Output the (X, Y) coordinate of the center of the cell containing the given text.  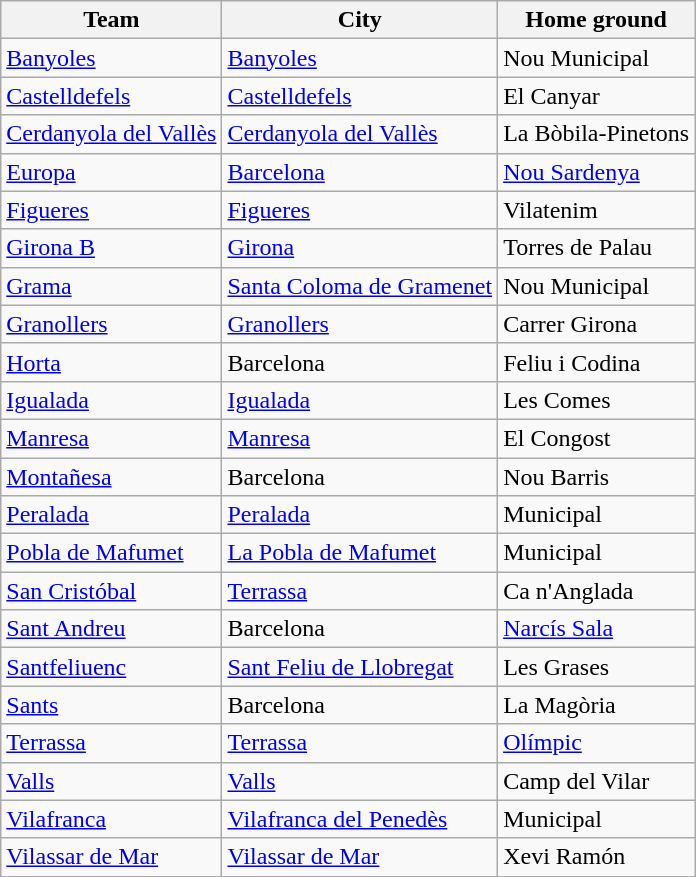
Vilafranca del Penedès (360, 819)
El Congost (596, 438)
Carrer Girona (596, 324)
Xevi Ramón (596, 857)
Horta (112, 362)
Nou Sardenya (596, 172)
Sant Feliu de Llobregat (360, 667)
Montañesa (112, 477)
Vilatenim (596, 210)
Les Grases (596, 667)
Europa (112, 172)
La Pobla de Mafumet (360, 553)
Home ground (596, 20)
City (360, 20)
El Canyar (596, 96)
Santfeliuenc (112, 667)
Torres de Palau (596, 248)
Olímpic (596, 743)
Team (112, 20)
Vilafranca (112, 819)
Grama (112, 286)
Feliu i Codina (596, 362)
La Bòbila-Pinetons (596, 134)
Santa Coloma de Gramenet (360, 286)
Sant Andreu (112, 629)
Camp del Vilar (596, 781)
Girona (360, 248)
San Cristóbal (112, 591)
Les Comes (596, 400)
Girona B (112, 248)
Sants (112, 705)
La Magòria (596, 705)
Nou Barris (596, 477)
Ca n'Anglada (596, 591)
Narcís Sala (596, 629)
Pobla de Mafumet (112, 553)
